Scan for the cell matching the given text and deliver its (X, Y) coordinate at center. 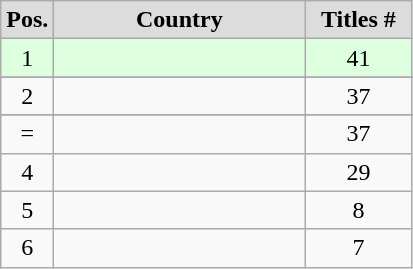
41 (358, 58)
= (28, 134)
1 (28, 58)
5 (28, 210)
4 (28, 172)
2 (28, 96)
6 (28, 248)
8 (358, 210)
7 (358, 248)
Country (180, 20)
Titles # (358, 20)
Pos. (28, 20)
29 (358, 172)
